Capture the cell that displays the provided text and extract its (x, y) central coordinate. 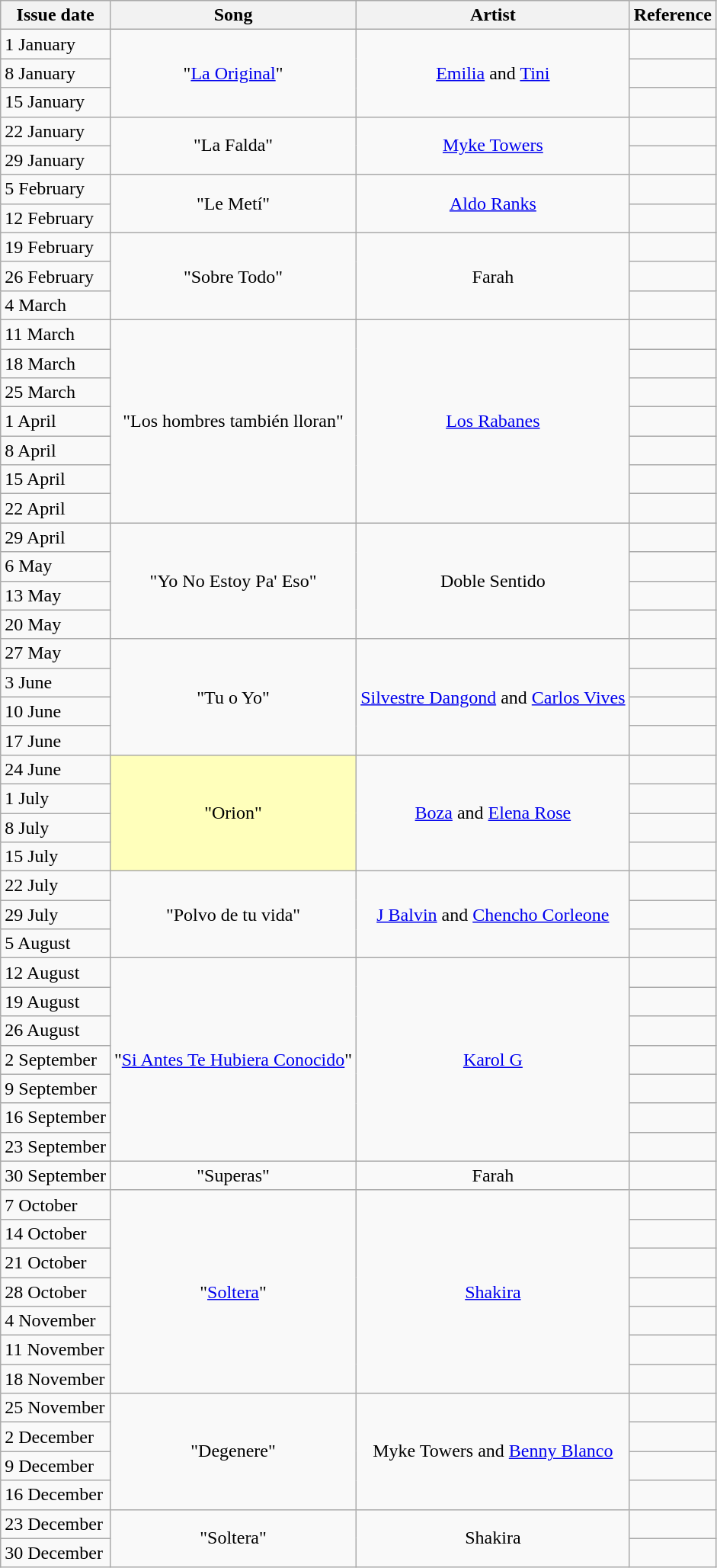
1 July (56, 798)
2 September (56, 1060)
14 October (56, 1233)
"La Original" (233, 73)
21 October (56, 1262)
22 January (56, 131)
26 February (56, 276)
30 December (56, 1553)
Myke Towers and Benny Blanco (493, 1451)
Boza and Elena Rose (493, 813)
26 August (56, 1031)
16 December (56, 1495)
17 June (56, 740)
1 April (56, 422)
"Tu o Yo" (233, 697)
12 February (56, 218)
4 March (56, 305)
1 January (56, 44)
11 March (56, 334)
24 June (56, 769)
29 January (56, 160)
15 July (56, 857)
9 December (56, 1466)
7 October (56, 1204)
27 May (56, 653)
3 June (56, 682)
29 April (56, 537)
"Sobre Todo" (233, 276)
5 August (56, 944)
"Le Metí" (233, 204)
Song (233, 15)
18 November (56, 1379)
9 September (56, 1089)
10 June (56, 711)
4 November (56, 1321)
Issue date (56, 15)
23 September (56, 1146)
13 May (56, 595)
25 March (56, 393)
Aldo Ranks (493, 204)
19 February (56, 247)
6 May (56, 566)
"Los hombres también lloran" (233, 421)
23 December (56, 1524)
16 September (56, 1117)
"Si Antes Te Hubiera Conocido" (233, 1060)
"Orion" (233, 813)
J Balvin and Chencho Corleone (493, 915)
8 July (56, 827)
11 November (56, 1350)
"Degenere" (233, 1451)
Silvestre Dangond and Carlos Vives (493, 697)
25 November (56, 1408)
15 January (56, 102)
8 April (56, 451)
28 October (56, 1292)
Karol G (493, 1060)
8 January (56, 73)
22 April (56, 508)
22 July (56, 886)
19 August (56, 1002)
Reference (672, 15)
"Superas" (233, 1175)
18 March (56, 364)
Artist (493, 15)
Doble Sentido (493, 581)
"Polvo de tu vida" (233, 915)
"Yo No Estoy Pa' Eso" (233, 581)
30 September (56, 1175)
"La Falda" (233, 146)
2 December (56, 1437)
Myke Towers (493, 146)
Emilia and Tini (493, 73)
12 August (56, 973)
20 May (56, 624)
Los Rabanes (493, 421)
5 February (56, 189)
29 July (56, 915)
15 April (56, 479)
